For the text-containing cell, return its midpoint in [X, Y] coordinate format. 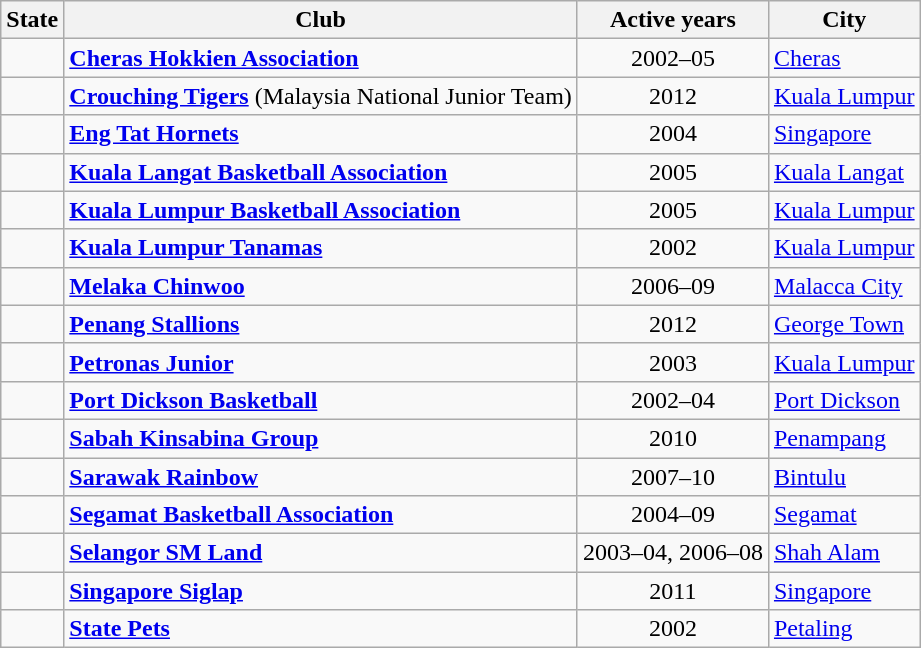
2011 [672, 591]
Singapore Siglap [321, 591]
Bintulu [844, 477]
Active years [672, 20]
2007–10 [672, 477]
2002–04 [672, 400]
State [32, 20]
2010 [672, 438]
Sabah Kinsabina Group [321, 438]
Kuala Lumpur Basketball Association [321, 210]
2002–05 [672, 58]
Malacca City [844, 286]
State Pets [321, 629]
Crouching Tigers (Malaysia National Junior Team) [321, 96]
Shah Alam [844, 553]
Kuala Lumpur Tanamas [321, 248]
Sarawak Rainbow [321, 477]
Penampang [844, 438]
Petronas Junior [321, 362]
Port Dickson [844, 400]
Eng Tat Hornets [321, 134]
2004–09 [672, 515]
Petaling [844, 629]
Selangor SM Land [321, 553]
Kuala Langat [844, 172]
City [844, 20]
Kuala Langat Basketball Association [321, 172]
Segamat Basketball Association [321, 515]
Cheras [844, 58]
Cheras Hokkien Association [321, 58]
2004 [672, 134]
Port Dickson Basketball [321, 400]
2003–04, 2006–08 [672, 553]
Melaka Chinwoo [321, 286]
2006–09 [672, 286]
Club [321, 20]
Penang Stallions [321, 324]
Segamat [844, 515]
2003 [672, 362]
George Town [844, 324]
